From the cell containing the given text, extract its center point as (X, Y) coordinate. 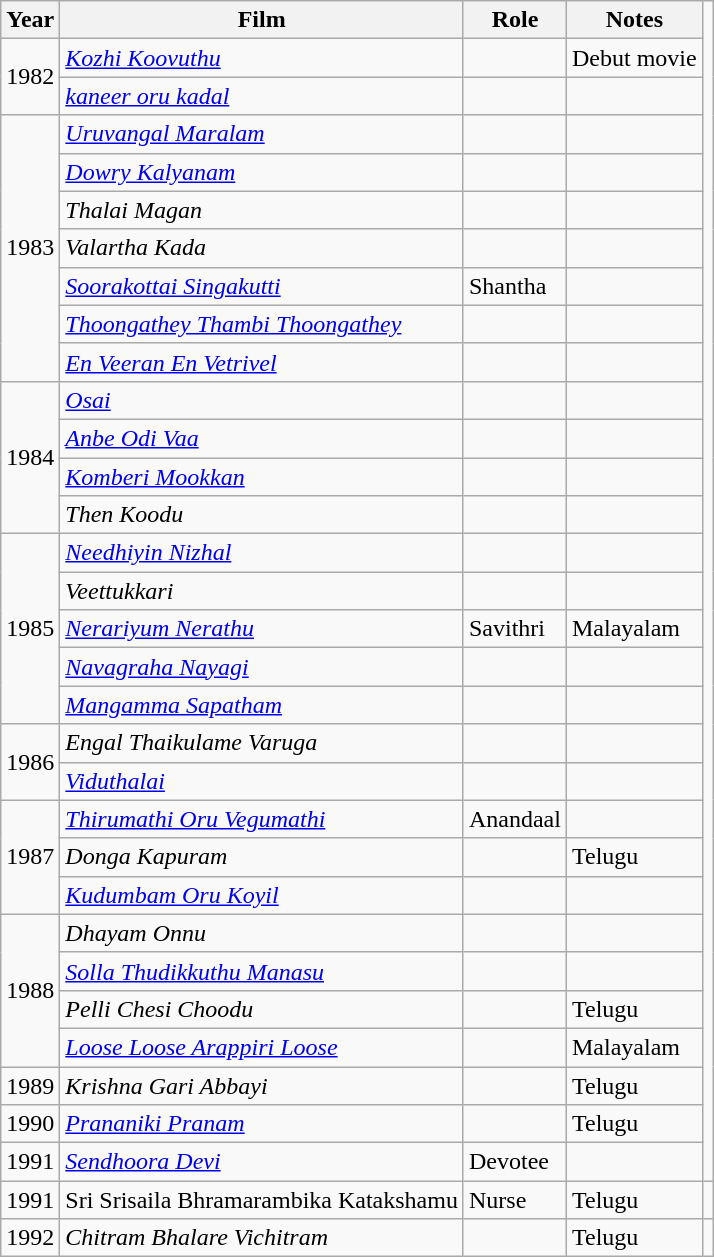
Debut movie (634, 58)
Devotee (514, 1162)
1982 (30, 77)
Anbe Odi Vaa (262, 438)
Solla Thudikkuthu Manasu (262, 971)
Osai (262, 400)
Loose Loose Arappiri Loose (262, 1047)
Pelli Chesi Choodu (262, 1009)
Sri Srisaila Bhramarambika Katakshamu (262, 1200)
Year (30, 20)
Soorakottai Singakutti (262, 286)
Uruvangal Maralam (262, 134)
Anandaal (514, 819)
Shantha (514, 286)
Sendhoora Devi (262, 1162)
Role (514, 20)
Komberi Mookkan (262, 477)
En Veeran En Vetrivel (262, 362)
1987 (30, 857)
Dhayam Onnu (262, 933)
1989 (30, 1085)
1990 (30, 1124)
Kudumbam Oru Koyil (262, 895)
Film (262, 20)
Viduthalai (262, 781)
Valartha Kada (262, 248)
Engal Thaikulame Varuga (262, 743)
Chitram Bhalare Vichitram (262, 1238)
Thirumathi Oru Vegumathi (262, 819)
1986 (30, 762)
1988 (30, 990)
Prananiki Pranam (262, 1124)
Thoongathey Thambi Thoongathey (262, 324)
1985 (30, 629)
kaneer oru kadal (262, 96)
Mangamma Sapatham (262, 705)
Notes (634, 20)
Nurse (514, 1200)
Then Koodu (262, 515)
Navagraha Nayagi (262, 667)
Needhiyin Nizhal (262, 553)
Veettukkari (262, 591)
Nerariyum Nerathu (262, 629)
Thalai Magan (262, 210)
1984 (30, 457)
Savithri (514, 629)
1983 (30, 248)
Dowry Kalyanam (262, 172)
1992 (30, 1238)
Kozhi Koovuthu (262, 58)
Donga Kapuram (262, 857)
Krishna Gari Abbayi (262, 1085)
